Output the (x, y) coordinate of the center of the cell containing the given text.  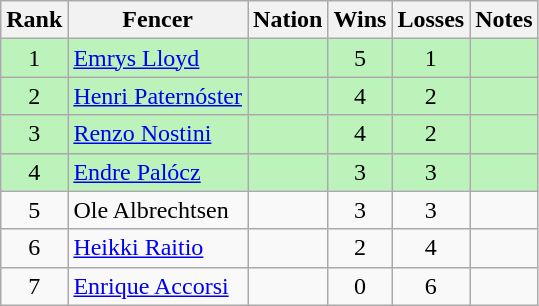
Henri Paternóster (158, 96)
Enrique Accorsi (158, 286)
Heikki Raitio (158, 248)
Notes (504, 20)
Nation (288, 20)
0 (360, 286)
Wins (360, 20)
Endre Palócz (158, 172)
Rank (34, 20)
7 (34, 286)
Losses (431, 20)
Fencer (158, 20)
Ole Albrechtsen (158, 210)
Emrys Lloyd (158, 58)
Renzo Nostini (158, 134)
